Search for the cell housing the specified text and yield its [X, Y] center coordinate. 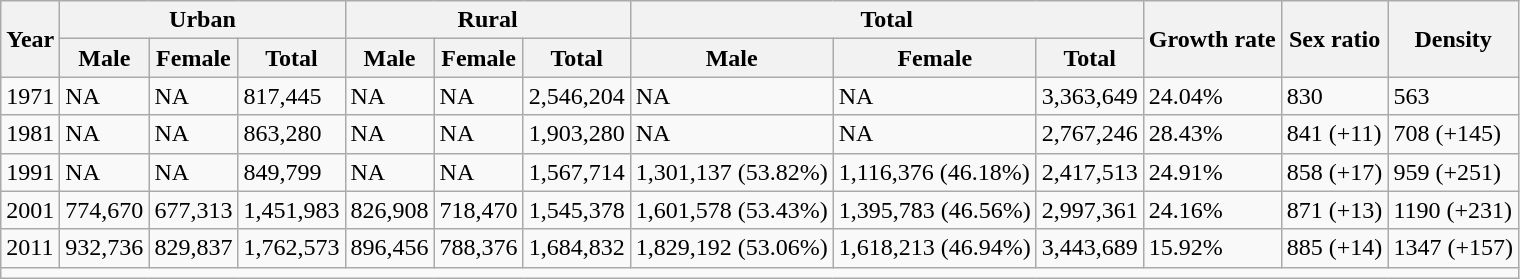
Rural [488, 20]
858 (+17) [1334, 172]
677,313 [194, 210]
1,829,192 (53.06%) [732, 248]
1,567,714 [576, 172]
24.04% [1212, 96]
2,546,204 [576, 96]
1,684,832 [576, 248]
1,762,573 [292, 248]
708 (+145) [1454, 134]
841 (+11) [1334, 134]
1190 (+231) [1454, 210]
24.91% [1212, 172]
863,280 [292, 134]
Growth rate [1212, 39]
817,445 [292, 96]
28.43% [1212, 134]
2,767,246 [1090, 134]
2011 [30, 248]
1,618,213 (46.94%) [934, 248]
1991 [30, 172]
932,736 [104, 248]
1,395,783 (46.56%) [934, 210]
1,545,378 [576, 210]
1,601,578 (53.43%) [732, 210]
24.16% [1212, 210]
Urban [202, 20]
1,116,376 (46.18%) [934, 172]
563 [1454, 96]
1,903,280 [576, 134]
718,470 [478, 210]
1,301,137 (53.82%) [732, 172]
3,443,689 [1090, 248]
774,670 [104, 210]
Year [30, 39]
788,376 [478, 248]
Density [1454, 39]
15.92% [1212, 248]
959 (+251) [1454, 172]
Sex ratio [1334, 39]
1971 [30, 96]
849,799 [292, 172]
829,837 [194, 248]
2,417,513 [1090, 172]
871 (+13) [1334, 210]
2001 [30, 210]
885 (+14) [1334, 248]
2,997,361 [1090, 210]
1981 [30, 134]
826,908 [390, 210]
1347 (+157) [1454, 248]
830 [1334, 96]
3,363,649 [1090, 96]
896,456 [390, 248]
1,451,983 [292, 210]
